From the cell containing the given text, extract its center point as (X, Y) coordinate. 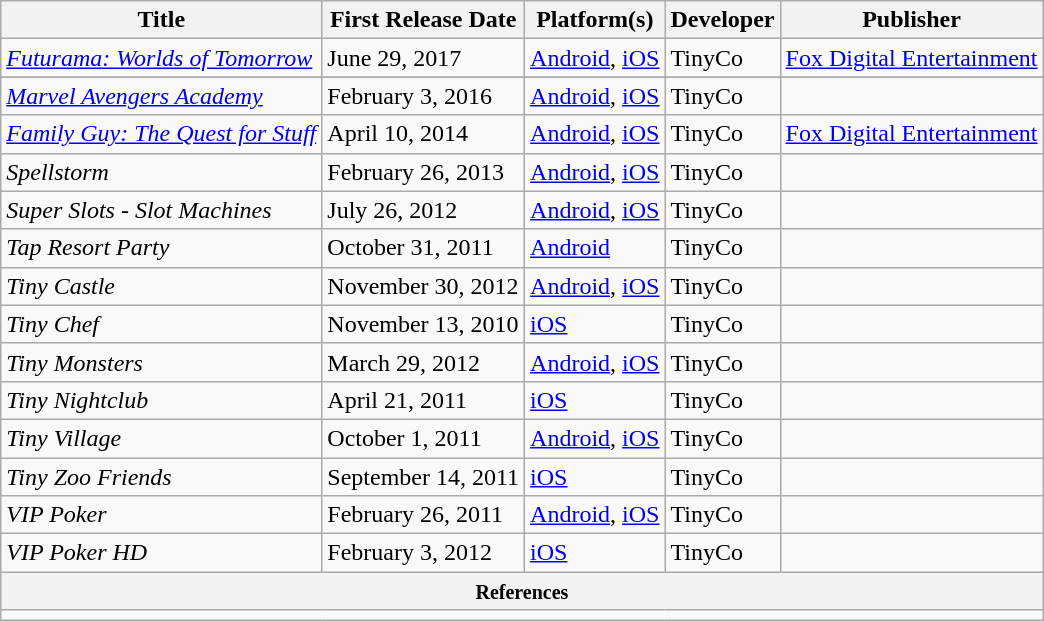
Super Slots - Slot Machines (162, 210)
October 31, 2011 (424, 248)
February 26, 2013 (424, 172)
September 14, 2011 (424, 477)
November 13, 2010 (424, 324)
February 26, 2011 (424, 515)
Futurama: Worlds of Tomorrow (162, 58)
Tiny Zoo Friends (162, 477)
Tiny Castle (162, 286)
Platform(s) (595, 20)
March 29, 2012 (424, 362)
April 10, 2014 (424, 134)
Marvel Avengers Academy (162, 96)
Tap Resort Party (162, 248)
Developer (722, 20)
October 1, 2011 (424, 438)
June 29, 2017 (424, 58)
Tiny Monsters (162, 362)
VIP Poker (162, 515)
February 3, 2012 (424, 553)
November 30, 2012 (424, 286)
VIP Poker HD (162, 553)
July 26, 2012 (424, 210)
April 21, 2011 (424, 400)
Publisher (912, 20)
Tiny Chef (162, 324)
Title (162, 20)
References (522, 591)
First Release Date (424, 20)
Family Guy: The Quest for Stuff (162, 134)
Tiny Nightclub (162, 400)
Android (595, 248)
Tiny Village (162, 438)
Spellstorm (162, 172)
February 3, 2016 (424, 96)
